Scan for the cell matching the given text and deliver its [X, Y] coordinate at center. 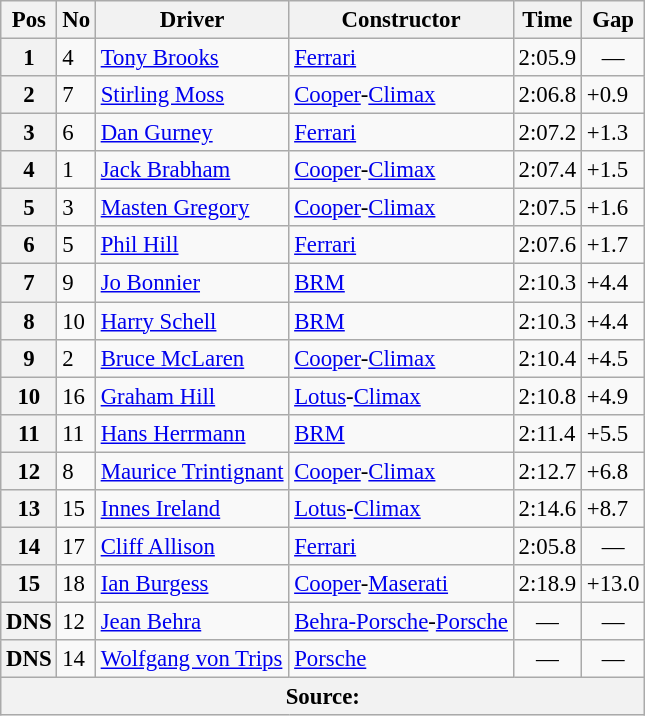
Jo Bonnier [192, 283]
Ian Burgess [192, 584]
Gap [612, 20]
2:07.6 [547, 245]
+0.9 [612, 95]
Dan Gurney [192, 133]
Phil Hill [192, 245]
Pos [29, 20]
Tony Brooks [192, 58]
Masten Gregory [192, 208]
Constructor [401, 20]
2:14.6 [547, 509]
+1.3 [612, 133]
No [76, 20]
+1.6 [612, 208]
Wolfgang von Trips [192, 659]
2:07.2 [547, 133]
2:10.8 [547, 396]
Graham Hill [192, 396]
2:05.8 [547, 546]
+4.9 [612, 396]
2:07.4 [547, 170]
Maurice Trintignant [192, 471]
17 [76, 546]
Hans Herrmann [192, 433]
+13.0 [612, 584]
Harry Schell [192, 321]
Jack Brabham [192, 170]
Driver [192, 20]
Behra-Porsche-Porsche [401, 621]
2:10.4 [547, 358]
Source: [323, 697]
Stirling Moss [192, 95]
+8.7 [612, 509]
Bruce McLaren [192, 358]
13 [29, 509]
2:07.5 [547, 208]
Innes Ireland [192, 509]
16 [76, 396]
2:12.7 [547, 471]
2:05.9 [547, 58]
Time [547, 20]
+4.5 [612, 358]
2:18.9 [547, 584]
Porsche [401, 659]
2:11.4 [547, 433]
18 [76, 584]
Jean Behra [192, 621]
+1.7 [612, 245]
+6.8 [612, 471]
Cooper-Maserati [401, 584]
Cliff Allison [192, 546]
+1.5 [612, 170]
2:06.8 [547, 95]
+5.5 [612, 433]
